Provide the (x, y) coordinate of the cell's center where the given text is located.  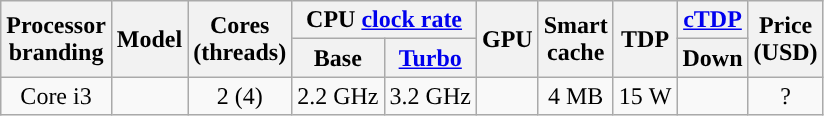
TDP (645, 39)
2 (4) (240, 96)
2.2 GHz (338, 96)
4 MB (576, 96)
15 W (645, 96)
Down (712, 58)
Processor branding (56, 39)
Base (338, 58)
Turbo (430, 58)
Smart cache (576, 39)
Price (USD) (786, 39)
GPU (507, 39)
3.2 GHz (430, 96)
CPU clock rate (384, 20)
Cores (threads) (240, 39)
Model (149, 39)
? (786, 96)
Core i3 (56, 96)
cTDP (712, 20)
